Return the [x, y] coordinate for the center point of the cell that contains the specified text.  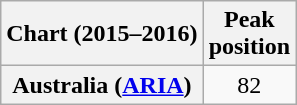
82 [249, 85]
Chart (2015–2016) [102, 34]
Peakposition [249, 34]
Australia (ARIA) [102, 85]
